For the text-containing cell, return its midpoint in (x, y) coordinate format. 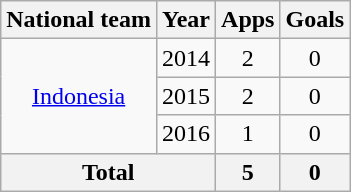
Year (186, 20)
Apps (248, 20)
5 (248, 172)
2014 (186, 58)
Indonesia (79, 96)
Total (108, 172)
1 (248, 134)
2015 (186, 96)
National team (79, 20)
Goals (315, 20)
2016 (186, 134)
